Extract the (X, Y) coordinate from the center of the cell holding the provided text.  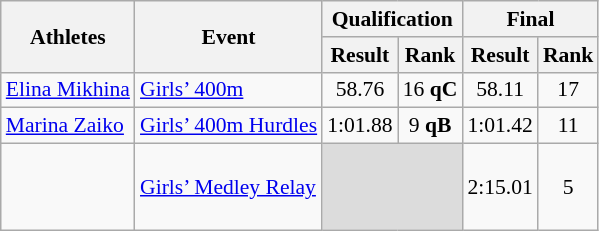
58.11 (500, 90)
58.76 (360, 90)
2:15.01 (500, 188)
Event (228, 36)
Athletes (68, 36)
Girls’ 400m (228, 90)
16 qC (430, 90)
Girls’ Medley Relay (228, 188)
9 qB (430, 126)
Elina Mikhina (68, 90)
1:01.42 (500, 126)
1:01.88 (360, 126)
11 (568, 126)
Qualification (392, 19)
Final (530, 19)
Girls’ 400m Hurdles (228, 126)
Marina Zaiko (68, 126)
5 (568, 188)
17 (568, 90)
